Return the (x, y) coordinate for the center point of the cell that contains the specified text.  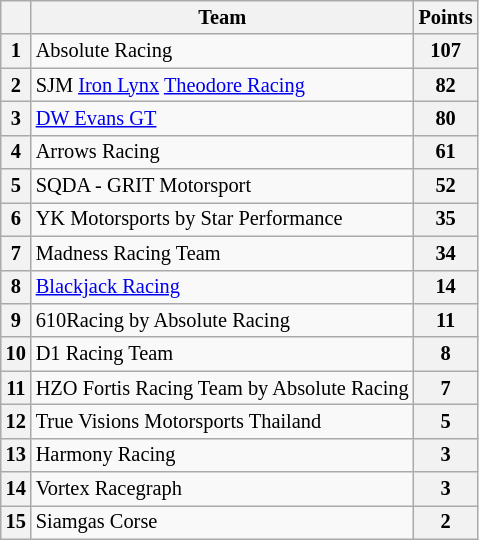
Madness Racing Team (222, 253)
34 (446, 253)
Absolute Racing (222, 51)
YK Motorsports by Star Performance (222, 219)
610Racing by Absolute Racing (222, 320)
35 (446, 219)
13 (16, 455)
4 (16, 152)
HZO Fortis Racing Team by Absolute Racing (222, 388)
10 (16, 354)
52 (446, 186)
107 (446, 51)
Vortex Racegraph (222, 489)
12 (16, 421)
SQDA - GRIT Motorsport (222, 186)
DW Evans GT (222, 118)
Arrows Racing (222, 152)
6 (16, 219)
15 (16, 522)
82 (446, 85)
Blackjack Racing (222, 287)
Siamgas Corse (222, 522)
Team (222, 17)
Harmony Racing (222, 455)
D1 Racing Team (222, 354)
1 (16, 51)
Points (446, 17)
61 (446, 152)
SJM Iron Lynx Theodore Racing (222, 85)
9 (16, 320)
80 (446, 118)
True Visions Motorsports Thailand (222, 421)
